Pinpoint the cell where the given text exists, returning its [x, y] midpoint coordinate. 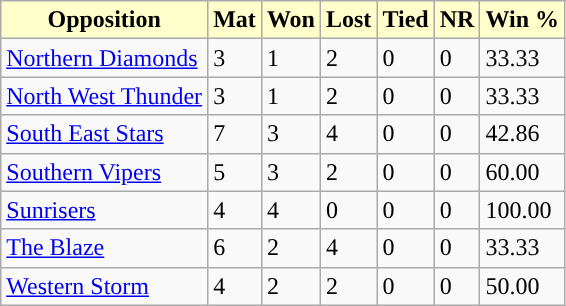
6 [235, 248]
Lost [348, 20]
100.00 [522, 210]
Tied [406, 20]
Northern Diamonds [104, 58]
Win % [522, 20]
Western Storm [104, 286]
7 [235, 134]
Sunrisers [104, 210]
60.00 [522, 172]
Southern Vipers [104, 172]
Won [290, 20]
The Blaze [104, 248]
Mat [235, 20]
North West Thunder [104, 96]
5 [235, 172]
50.00 [522, 286]
NR [457, 20]
Opposition [104, 20]
42.86 [522, 134]
South East Stars [104, 134]
